Capture the cell that displays the provided text and extract its [x, y] central coordinate. 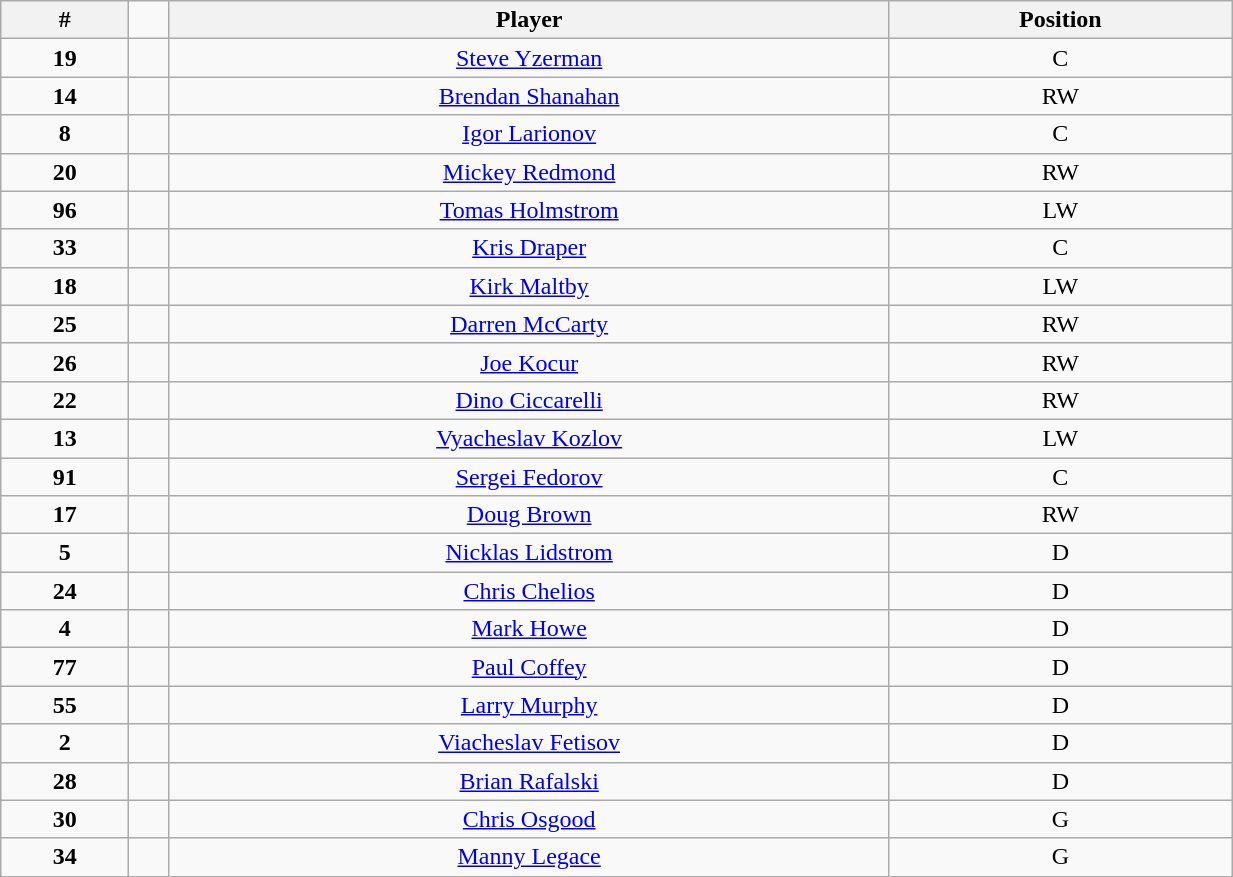
# [65, 20]
Doug Brown [529, 515]
96 [65, 210]
Dino Ciccarelli [529, 400]
55 [65, 705]
77 [65, 667]
Sergei Fedorov [529, 477]
25 [65, 324]
5 [65, 553]
20 [65, 172]
17 [65, 515]
28 [65, 781]
13 [65, 438]
34 [65, 857]
Tomas Holmstrom [529, 210]
Nicklas Lidstrom [529, 553]
Brian Rafalski [529, 781]
Larry Murphy [529, 705]
Chris Osgood [529, 819]
Position [1060, 20]
91 [65, 477]
30 [65, 819]
Manny Legace [529, 857]
8 [65, 134]
Kirk Maltby [529, 286]
Mickey Redmond [529, 172]
4 [65, 629]
22 [65, 400]
Chris Chelios [529, 591]
Brendan Shanahan [529, 96]
26 [65, 362]
Mark Howe [529, 629]
24 [65, 591]
Steve Yzerman [529, 58]
Paul Coffey [529, 667]
Darren McCarty [529, 324]
18 [65, 286]
2 [65, 743]
Vyacheslav Kozlov [529, 438]
Viacheslav Fetisov [529, 743]
Kris Draper [529, 248]
14 [65, 96]
33 [65, 248]
Player [529, 20]
19 [65, 58]
Igor Larionov [529, 134]
Joe Kocur [529, 362]
